Return the [x, y] coordinate for the center point of the cell that contains the specified text.  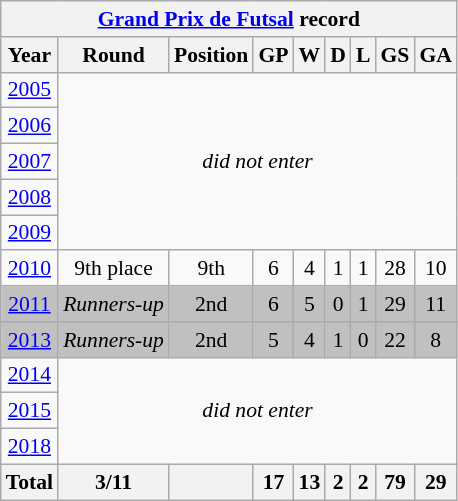
2014 [30, 375]
13 [310, 482]
2008 [30, 197]
2011 [30, 304]
2018 [30, 447]
L [364, 55]
GA [436, 55]
17 [273, 482]
W [310, 55]
Grand Prix de Futsal record [229, 19]
GP [273, 55]
2015 [30, 411]
8 [436, 340]
28 [396, 269]
2007 [30, 162]
D [338, 55]
3/11 [114, 482]
2005 [30, 90]
Year [30, 55]
10 [436, 269]
2009 [30, 233]
Round [114, 55]
22 [396, 340]
Position [211, 55]
9th place [114, 269]
Total [30, 482]
79 [396, 482]
GS [396, 55]
2006 [30, 126]
2010 [30, 269]
11 [436, 304]
9th [211, 269]
2013 [30, 340]
